Provide the (X, Y) coordinate of the cell's center where the given text is located.  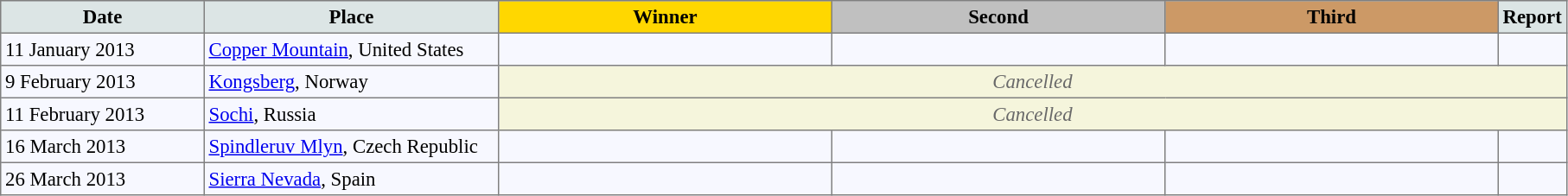
16 March 2013 (103, 147)
9 February 2013 (103, 82)
Winner (666, 17)
Report (1532, 17)
Third (1332, 17)
Copper Mountain, United States (351, 49)
Spindleruv Mlyn, Czech Republic (351, 147)
Sierra Nevada, Spain (351, 179)
Kongsberg, Norway (351, 82)
Second (998, 17)
Sochi, Russia (351, 114)
11 February 2013 (103, 114)
Place (351, 17)
11 January 2013 (103, 49)
Date (103, 17)
26 March 2013 (103, 179)
